Extract the [x, y] coordinate from the center of the cell holding the provided text.  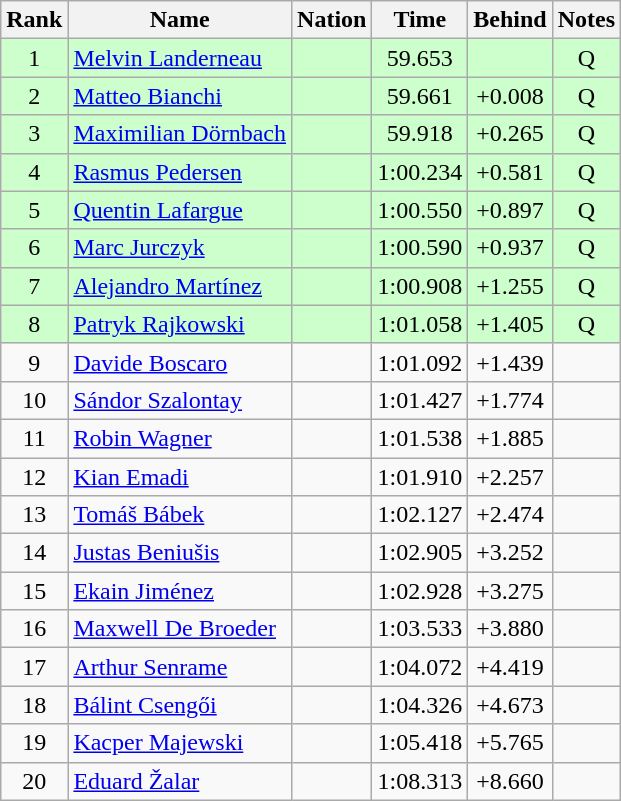
1 [34, 58]
2 [34, 96]
Marc Jurczyk [180, 248]
Bálint Csengői [180, 705]
+0.581 [510, 172]
+0.265 [510, 134]
Time [420, 20]
+1.255 [510, 286]
1:02.928 [420, 591]
1:02.127 [420, 515]
Robin Wagner [180, 438]
+1.405 [510, 324]
+3.252 [510, 553]
Ekain Jiménez [180, 591]
1:01.058 [420, 324]
1:04.326 [420, 705]
Kacper Majewski [180, 743]
1:08.313 [420, 781]
Patryk Rajkowski [180, 324]
6 [34, 248]
+2.257 [510, 477]
+3.880 [510, 629]
Name [180, 20]
1:02.905 [420, 553]
+1.774 [510, 400]
Kian Emadi [180, 477]
Eduard Žalar [180, 781]
+0.008 [510, 96]
Matteo Bianchi [180, 96]
Notes [586, 20]
+4.673 [510, 705]
Behind [510, 20]
+0.937 [510, 248]
15 [34, 591]
Davide Boscaro [180, 362]
Sándor Szalontay [180, 400]
+8.660 [510, 781]
Justas Beniušis [180, 553]
18 [34, 705]
+1.885 [510, 438]
Melvin Landerneau [180, 58]
+0.897 [510, 210]
16 [34, 629]
1:00.550 [420, 210]
1:05.418 [420, 743]
59.661 [420, 96]
+4.419 [510, 667]
1:03.533 [420, 629]
Tomáš Bábek [180, 515]
9 [34, 362]
1:00.590 [420, 248]
1:04.072 [420, 667]
13 [34, 515]
3 [34, 134]
19 [34, 743]
1:00.234 [420, 172]
Arthur Senrame [180, 667]
12 [34, 477]
1:01.427 [420, 400]
Nation [332, 20]
Rank [34, 20]
1:01.538 [420, 438]
Rasmus Pedersen [180, 172]
+2.474 [510, 515]
Alejandro Martínez [180, 286]
4 [34, 172]
Maxwell De Broeder [180, 629]
1:01.910 [420, 477]
11 [34, 438]
20 [34, 781]
10 [34, 400]
+1.439 [510, 362]
+3.275 [510, 591]
59.918 [420, 134]
+5.765 [510, 743]
59.653 [420, 58]
5 [34, 210]
17 [34, 667]
Quentin Lafargue [180, 210]
8 [34, 324]
Maximilian Dörnbach [180, 134]
14 [34, 553]
1:00.908 [420, 286]
1:01.092 [420, 362]
7 [34, 286]
